Capture the cell that displays the provided text and extract its (x, y) central coordinate. 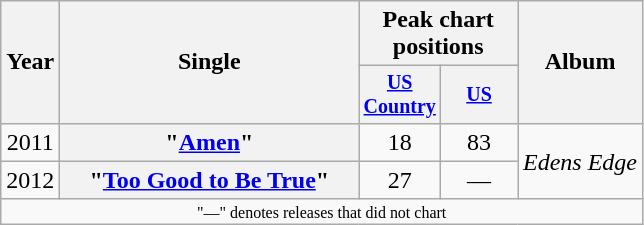
2012 (30, 180)
US (480, 94)
Edens Edge (580, 161)
— (480, 180)
2011 (30, 142)
27 (400, 180)
US Country (400, 94)
Single (210, 62)
83 (480, 142)
"—" denotes releases that did not chart (322, 211)
18 (400, 142)
Year (30, 62)
Album (580, 62)
Peak chartpositions (438, 34)
"Too Good to Be True" (210, 180)
"Amen" (210, 142)
